Determine the (X, Y) coordinate at the center of the cell enclosing the given text.  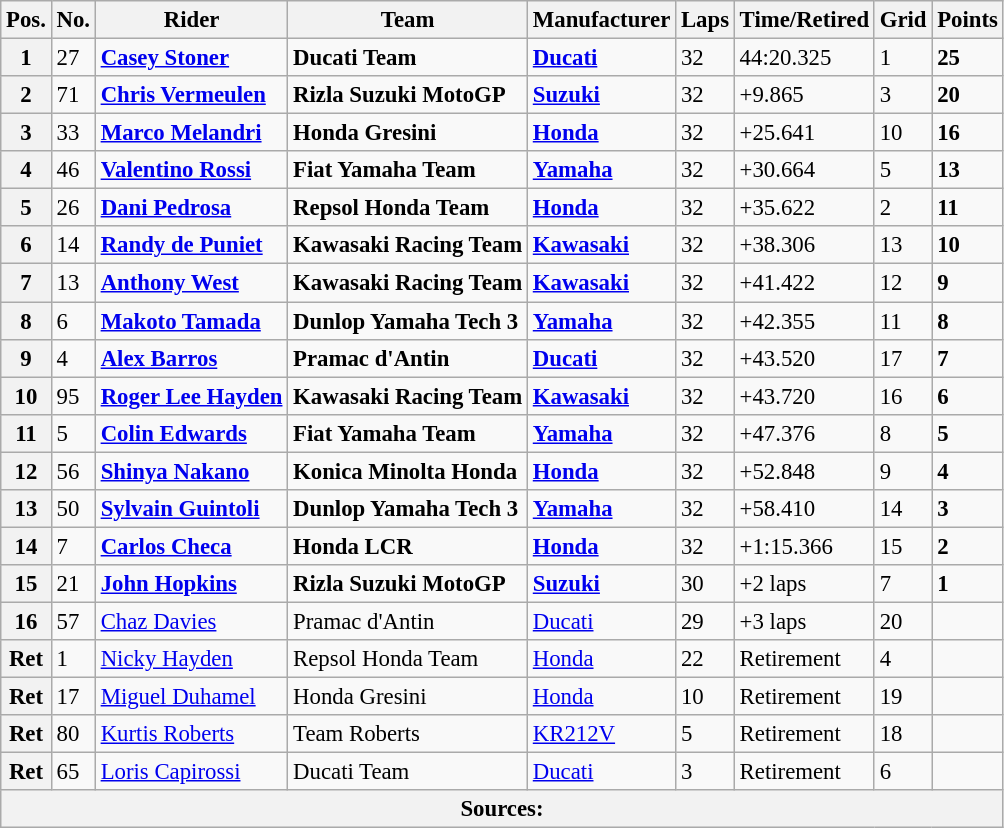
+41.422 (804, 283)
Rider (191, 20)
Shinya Nakano (191, 471)
46 (73, 170)
50 (73, 509)
29 (706, 621)
Chaz Davies (191, 621)
Konica Minolta Honda (408, 471)
Roger Lee Hayden (191, 396)
+52.848 (804, 471)
30 (706, 584)
Manufacturer (601, 20)
Nicky Hayden (191, 659)
+30.664 (804, 170)
+3 laps (804, 621)
Laps (706, 20)
56 (73, 471)
KR212V (601, 734)
Sources: (502, 809)
Time/Retired (804, 20)
+58.410 (804, 509)
+47.376 (804, 433)
No. (73, 20)
Makoto Tamada (191, 321)
Alex Barros (191, 358)
+43.520 (804, 358)
Sylvain Guintoli (191, 509)
22 (706, 659)
19 (902, 697)
65 (73, 772)
Dani Pedrosa (191, 208)
+1:15.366 (804, 546)
Grid (902, 20)
+42.355 (804, 321)
John Hopkins (191, 584)
27 (73, 58)
+25.641 (804, 133)
Casey Stoner (191, 58)
33 (73, 133)
+38.306 (804, 245)
Team Roberts (408, 734)
Carlos Checa (191, 546)
Marco Melandri (191, 133)
+35.622 (804, 208)
Pos. (26, 20)
+43.720 (804, 396)
Kurtis Roberts (191, 734)
Anthony West (191, 283)
+9.865 (804, 95)
57 (73, 621)
44:20.325 (804, 58)
Honda LCR (408, 546)
Chris Vermeulen (191, 95)
71 (73, 95)
80 (73, 734)
Valentino Rossi (191, 170)
25 (968, 58)
26 (73, 208)
Team (408, 20)
95 (73, 396)
+2 laps (804, 584)
Randy de Puniet (191, 245)
Loris Capirossi (191, 772)
Miguel Duhamel (191, 697)
21 (73, 584)
Colin Edwards (191, 433)
18 (902, 734)
Points (968, 20)
